Capture the cell that displays the provided text and extract its (x, y) central coordinate. 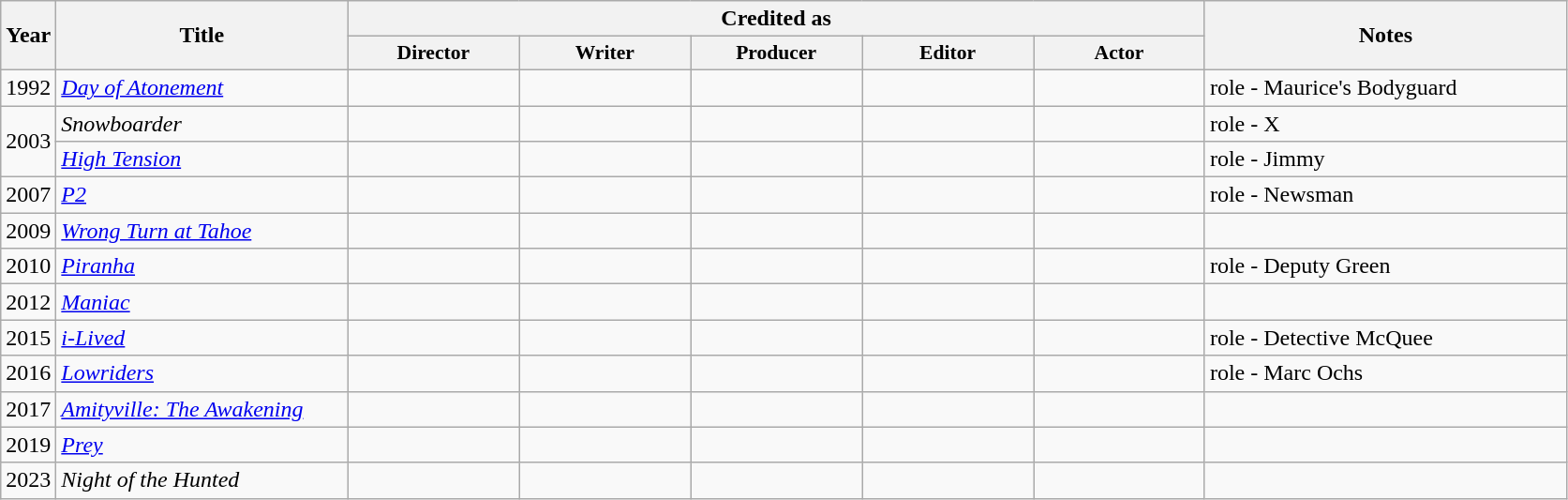
Actor (1119, 53)
role - Deputy Green (1385, 266)
Day of Atonement (202, 87)
1992 (28, 87)
role - Maurice's Bodyguard (1385, 87)
Wrong Turn at Tahoe (202, 231)
Snowboarder (202, 123)
2023 (28, 480)
Writer (605, 53)
Amityville: The Awakening (202, 409)
Title (202, 36)
role - Jimmy (1385, 159)
Year (28, 36)
Night of the Hunted (202, 480)
2007 (28, 195)
Piranha (202, 266)
role - Newsman (1385, 195)
role - Detective McQuee (1385, 338)
Director (433, 53)
2015 (28, 338)
Credited as (776, 19)
2017 (28, 409)
Prey (202, 445)
Producer (776, 53)
2003 (28, 141)
2019 (28, 445)
Notes (1385, 36)
P2 (202, 195)
role - Marc Ochs (1385, 373)
2010 (28, 266)
role - X (1385, 123)
2009 (28, 231)
i-Lived (202, 338)
Lowriders (202, 373)
2012 (28, 302)
High Tension (202, 159)
Editor (948, 53)
Maniac (202, 302)
2016 (28, 373)
